Extract the (x, y) coordinate from the center of the cell holding the provided text.  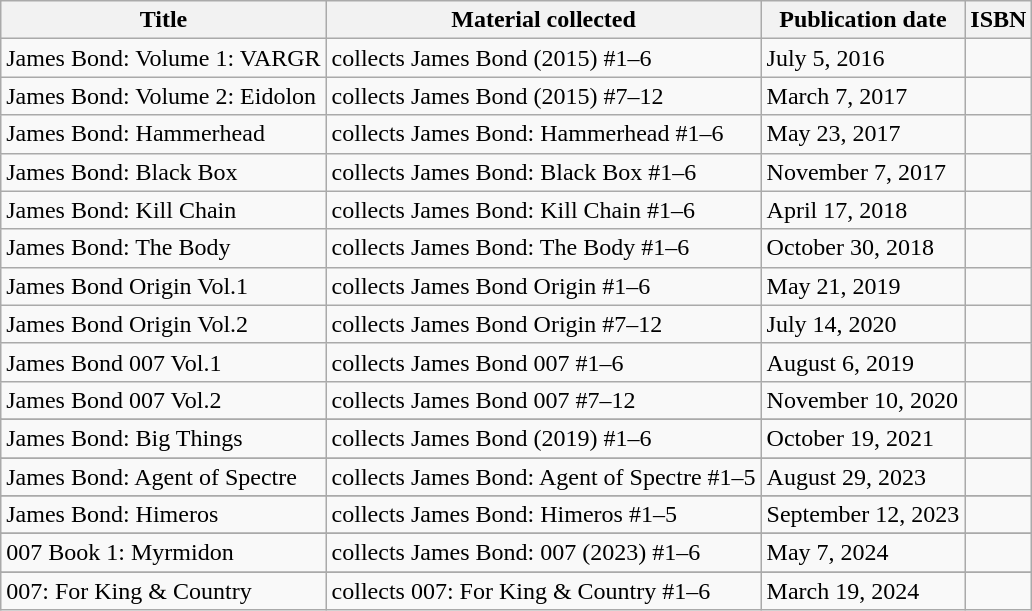
collects James Bond: Himeros #1–5 (544, 515)
May 7, 2024 (863, 553)
collects James Bond Origin #1–6 (544, 286)
May 21, 2019 (863, 286)
James Bond: Kill Chain (164, 210)
James Bond: Black Box (164, 172)
collects James Bond: Hammerhead #1–6 (544, 134)
James Bond: The Body (164, 248)
July 14, 2020 (863, 324)
James Bond Origin Vol.1 (164, 286)
James Bond: Big Things (164, 438)
August 29, 2023 (863, 477)
007: For King & Country (164, 591)
collects James Bond: Agent of Spectre #1–5 (544, 477)
collects James Bond 007 #7–12 (544, 400)
ISBN (998, 20)
James Bond Origin Vol.2 (164, 324)
Title (164, 20)
October 30, 2018 (863, 248)
James Bond 007 Vol.1 (164, 362)
Material collected (544, 20)
March 19, 2024 (863, 591)
James Bond: Volume 2: Eidolon (164, 96)
collects James Bond Origin #7–12 (544, 324)
October 19, 2021 (863, 438)
August 6, 2019 (863, 362)
collects James Bond (2015) #7–12 (544, 96)
James Bond: Hammerhead (164, 134)
collects James Bond 007 #1–6 (544, 362)
collects James Bond: Black Box #1–6 (544, 172)
September 12, 2023 (863, 515)
007 Book 1: Myrmidon (164, 553)
James Bond 007 Vol.2 (164, 400)
collects James Bond: 007 (2023) #1–6 (544, 553)
Publication date (863, 20)
James Bond: Himeros (164, 515)
November 10, 2020 (863, 400)
March 7, 2017 (863, 96)
collects James Bond: The Body #1–6 (544, 248)
collects James Bond (2015) #1–6 (544, 58)
July 5, 2016 (863, 58)
James Bond: Volume 1: VARGR (164, 58)
November 7, 2017 (863, 172)
April 17, 2018 (863, 210)
May 23, 2017 (863, 134)
collects James Bond: Kill Chain #1–6 (544, 210)
James Bond: Agent of Spectre (164, 477)
collects 007: For King & Country #1–6 (544, 591)
collects James Bond (2019) #1–6 (544, 438)
